For the text-containing cell, return its midpoint in [X, Y] coordinate format. 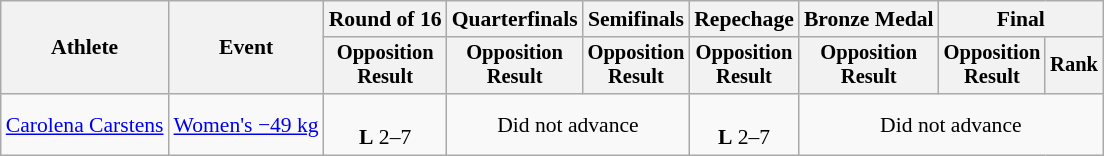
Rank [1074, 66]
Quarterfinals [515, 19]
Round of 16 [386, 19]
Event [246, 48]
Carolena Carstens [85, 124]
Semifinals [636, 19]
Women's −49 kg [246, 124]
Bronze Medal [869, 19]
Athlete [85, 48]
Final [1021, 19]
Repechage [744, 19]
